Capture the cell that displays the provided text and extract its (X, Y) central coordinate. 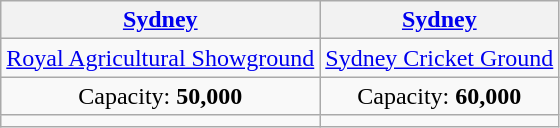
Capacity: 50,000 (160, 96)
Royal Agricultural Showground (160, 58)
Capacity: 60,000 (440, 96)
Sydney Cricket Ground (440, 58)
